Output the (x, y) coordinate of the center of the cell containing the given text.  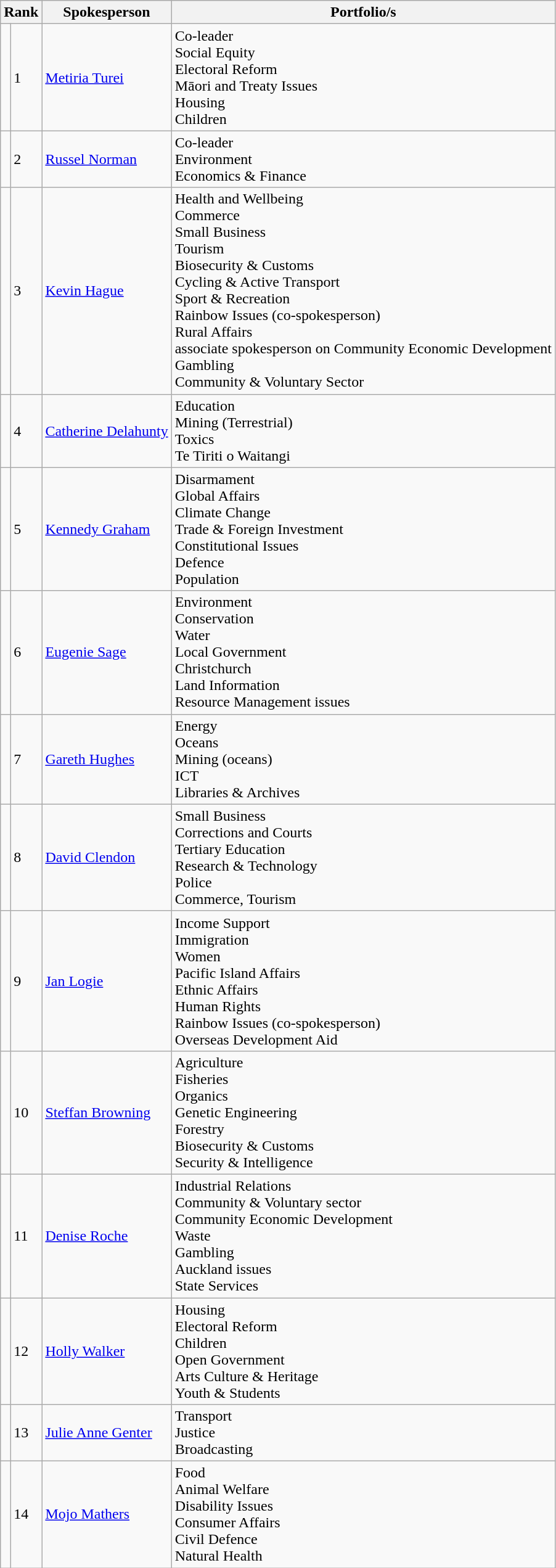
Co-leaderEnvironmentEconomics & Finance (363, 159)
13 (26, 1433)
12 (26, 1350)
EnvironmentConservationWaterLocal GovernmentChristchurchLand InformationResource Management issues (363, 652)
Income SupportImmigrationWomenPacific Island AffairsEthnic AffairsHuman RightsRainbow Issues (co-spokesperson)Overseas Development Aid (363, 980)
Small BusinessCorrections and CourtsTertiary EducationResearch & TechnologyPoliceCommerce, Tourism (363, 857)
3 (26, 291)
Portfolio/s (363, 12)
Metiria Turei (107, 78)
5 (26, 529)
DisarmamentGlobal AffairsClimate ChangeTrade & Foreign InvestmentConstitutional IssuesDefencePopulation (363, 529)
2 (26, 159)
Gareth Hughes (107, 759)
4 (26, 430)
Spokesperson (107, 12)
11 (26, 1236)
Jan Logie (107, 980)
Kennedy Graham (107, 529)
10 (26, 1112)
Co-leaderSocial EquityElectoral ReformMāori and Treaty IssuesHousingChildren (363, 78)
EducationMining (Terrestrial)ToxicsTe Tiriti o Waitangi (363, 430)
FoodAnimal WelfareDisability IssuesConsumer AffairsCivil DefenceNatural Health (363, 1514)
7 (26, 759)
14 (26, 1514)
9 (26, 980)
Denise Roche (107, 1236)
Holly Walker (107, 1350)
David Clendon (107, 857)
EnergyOceansMining (oceans)ICTLibraries & Archives (363, 759)
Catherine Delahunty (107, 430)
8 (26, 857)
Rank (21, 12)
Julie Anne Genter (107, 1433)
Russel Norman (107, 159)
Steffan Browning (107, 1112)
Kevin Hague (107, 291)
Industrial RelationsCommunity & Voluntary sectorCommunity Economic DevelopmentWasteGamblingAuckland issuesState Services (363, 1236)
Mojo Mathers (107, 1514)
1 (26, 78)
Eugenie Sage (107, 652)
HousingElectoral ReformChildrenOpen GovernmentArts Culture & HeritageYouth & Students (363, 1350)
6 (26, 652)
AgricultureFisheriesOrganicsGenetic EngineeringForestryBiosecurity & CustomsSecurity & Intelligence (363, 1112)
TransportJusticeBroadcasting (363, 1433)
